For the text-containing cell, return its midpoint in (x, y) coordinate format. 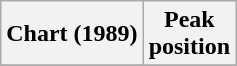
Chart (1989) (72, 34)
Peakposition (189, 34)
